From the cell containing the given text, extract its center point as (x, y) coordinate. 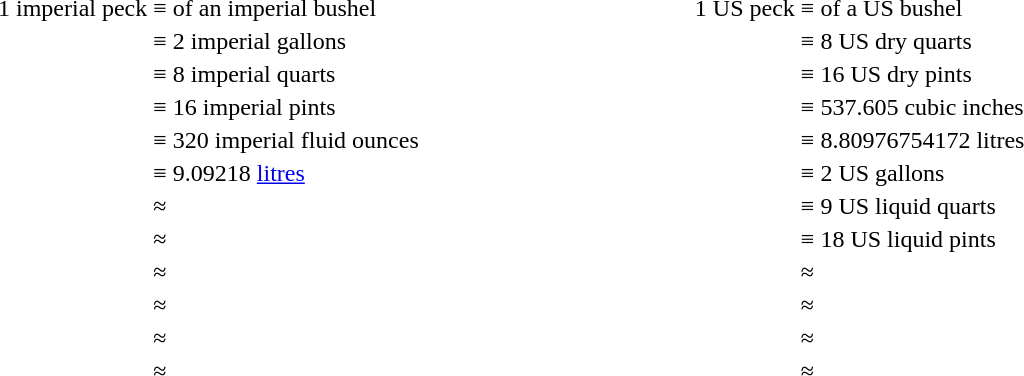
2 imperial gallons (296, 41)
320 imperial fluid ounces (296, 141)
16 imperial pints (296, 107)
9.09218 litres (296, 173)
8 imperial quarts (296, 75)
